Scan for the cell matching the given text and deliver its [X, Y] coordinate at center. 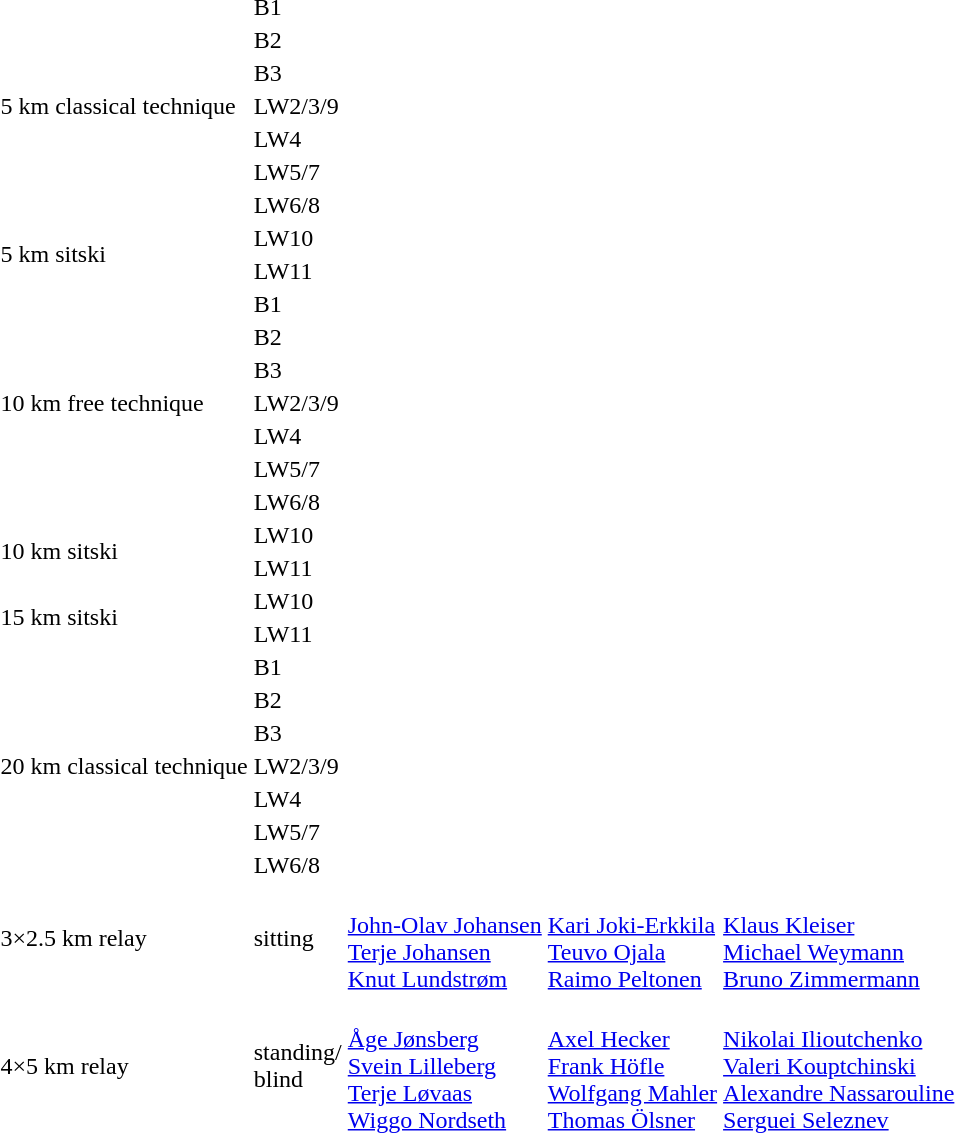
sitting [298, 938]
Kari Joki-Erkkila Teuvo Ojala Raimo Peltonen [632, 938]
John-Olav Johansen Terje Johansen Knut Lundstrøm [444, 938]
